Return (X, Y) of the center of cell containing provided text 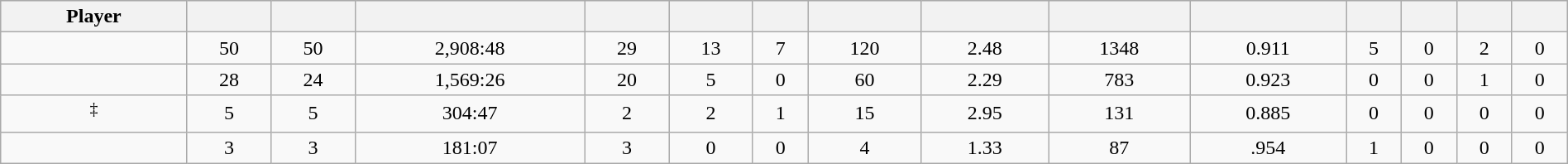
1,569:26 (470, 80)
60 (864, 80)
120 (864, 48)
304:47 (470, 114)
0.911 (1269, 48)
2.29 (985, 80)
1.33 (985, 147)
20 (627, 80)
2,908:48 (470, 48)
15 (864, 114)
1348 (1120, 48)
.954 (1269, 147)
7 (781, 48)
783 (1120, 80)
28 (229, 80)
24 (313, 80)
‡ (94, 114)
131 (1120, 114)
13 (711, 48)
4 (864, 147)
2.48 (985, 48)
181:07 (470, 147)
Player (94, 17)
0.885 (1269, 114)
87 (1120, 147)
0.923 (1269, 80)
29 (627, 48)
2.95 (985, 114)
